Pinpoint the cell where the given text exists, returning its [X, Y] midpoint coordinate. 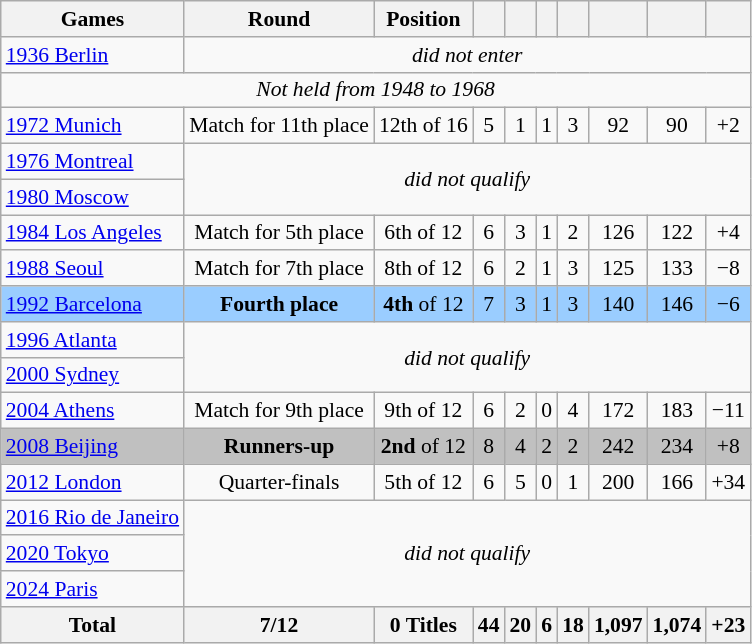
+2 [728, 126]
126 [618, 233]
1996 Atlanta [92, 340]
did not enter [467, 55]
7 [489, 304]
Runners-up [279, 447]
1976 Montreal [92, 162]
2016 Rio de Janeiro [92, 518]
2008 Beijing [92, 447]
+34 [728, 482]
0 Titles [424, 625]
44 [489, 625]
200 [618, 482]
Total [92, 625]
Not held from 1948 to 1968 [376, 90]
Match for 5th place [279, 233]
−11 [728, 411]
9th of 12 [424, 411]
125 [618, 269]
1980 Moscow [92, 197]
2024 Paris [92, 589]
242 [618, 447]
183 [678, 411]
2012 London [92, 482]
92 [618, 126]
Quarter-finals [279, 482]
122 [678, 233]
146 [678, 304]
Fourth place [279, 304]
90 [678, 126]
6th of 12 [424, 233]
−6 [728, 304]
7/12 [279, 625]
4th of 12 [424, 304]
8th of 12 [424, 269]
234 [678, 447]
18 [573, 625]
1972 Munich [92, 126]
8 [489, 447]
+8 [728, 447]
Round [279, 19]
172 [618, 411]
2020 Tokyo [92, 554]
12th of 16 [424, 126]
Position [424, 19]
133 [678, 269]
1,074 [678, 625]
20 [520, 625]
2nd of 12 [424, 447]
−8 [728, 269]
+4 [728, 233]
140 [618, 304]
Match for 7th place [279, 269]
1988 Seoul [92, 269]
1984 Los Angeles [92, 233]
2000 Sydney [92, 375]
5th of 12 [424, 482]
2004 Athens [92, 411]
Match for 9th place [279, 411]
1,097 [618, 625]
Match for 11th place [279, 126]
Games [92, 19]
+23 [728, 625]
1936 Berlin [92, 55]
166 [678, 482]
1992 Barcelona [92, 304]
